Search for the cell housing the specified text and yield its (X, Y) center coordinate. 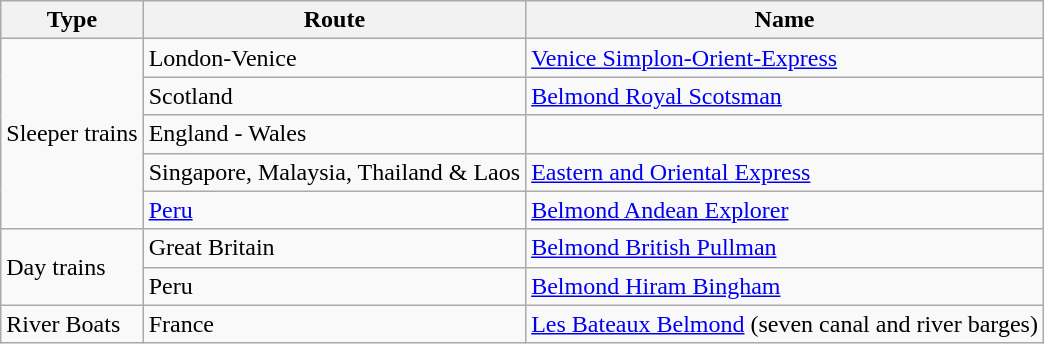
Scotland (334, 96)
Sleeper trains (72, 134)
Singapore, Malaysia, Thailand & Laos (334, 172)
Belmond Hiram Bingham (785, 286)
Les Bateaux Belmond (seven canal and river barges) (785, 324)
Great Britain (334, 248)
England - Wales (334, 134)
Belmond Andean Explorer (785, 210)
France (334, 324)
Venice Simplon-Orient-Express (785, 58)
Belmond Royal Scotsman (785, 96)
London-Venice (334, 58)
River Boats (72, 324)
Day trains (72, 267)
Name (785, 20)
Eastern and Oriental Express (785, 172)
Type (72, 20)
Route (334, 20)
Belmond British Pullman (785, 248)
